From the cell containing the given text, extract its center point as [x, y] coordinate. 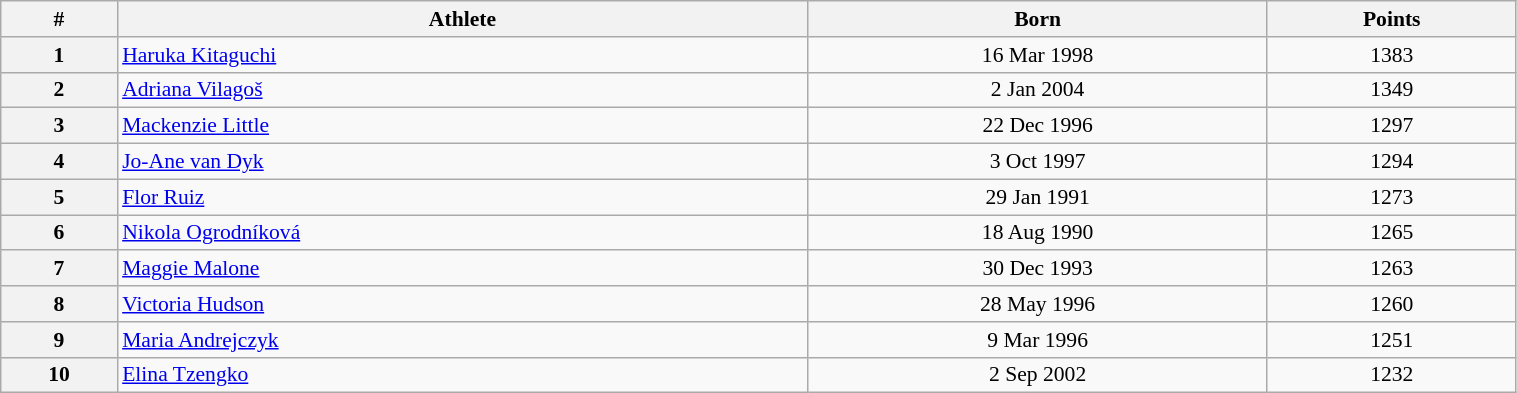
Athlete [462, 19]
29 Jan 1991 [1038, 197]
30 Dec 1993 [1038, 269]
Adriana Vilagoš [462, 90]
Elina Tzengko [462, 375]
28 May 1996 [1038, 304]
Haruka Kitaguchi [462, 55]
3 Oct 1997 [1038, 162]
Jo-Ane van Dyk [462, 162]
10 [59, 375]
22 Dec 1996 [1038, 126]
Flor Ruiz [462, 197]
2 Jan 2004 [1038, 90]
6 [59, 233]
1383 [1392, 55]
9 [59, 340]
Mackenzie Little [462, 126]
2 Sep 2002 [1038, 375]
1263 [1392, 269]
1297 [1392, 126]
2 [59, 90]
# [59, 19]
16 Mar 1998 [1038, 55]
Maria Andrejczyk [462, 340]
Victoria Hudson [462, 304]
9 Mar 1996 [1038, 340]
1265 [1392, 233]
1 [59, 55]
1294 [1392, 162]
Born [1038, 19]
Nikola Ogrodníková [462, 233]
1273 [1392, 197]
7 [59, 269]
8 [59, 304]
1260 [1392, 304]
Maggie Malone [462, 269]
18 Aug 1990 [1038, 233]
1232 [1392, 375]
1349 [1392, 90]
Points [1392, 19]
5 [59, 197]
4 [59, 162]
1251 [1392, 340]
3 [59, 126]
